Return the [x, y] coordinate for the center point of the cell that contains the specified text.  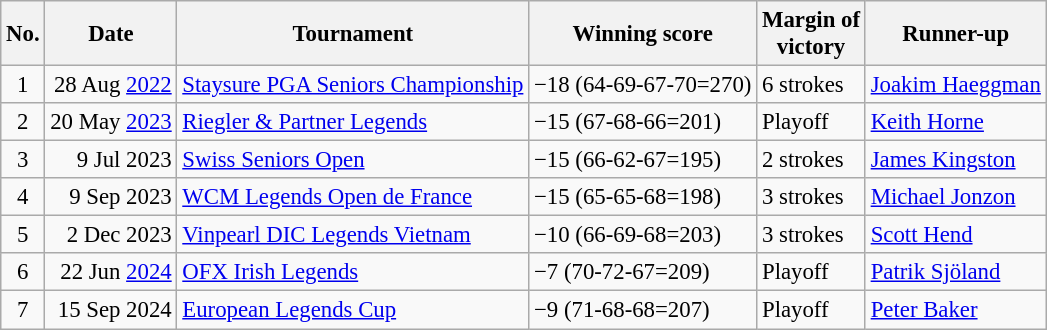
Patrik Sjöland [956, 273]
Tournament [353, 34]
−18 (64-69-67-70=270) [643, 85]
Staysure PGA Seniors Championship [353, 85]
−10 (66-69-68=203) [643, 235]
6 [23, 273]
20 May 2023 [111, 122]
6 strokes [812, 85]
Margin ofvictory [812, 34]
Scott Hend [956, 235]
−7 (70-72-67=209) [643, 273]
Joakim Haeggman [956, 85]
−15 (66-62-67=195) [643, 160]
OFX Irish Legends [353, 273]
Keith Horne [956, 122]
Swiss Seniors Open [353, 160]
22 Jun 2024 [111, 273]
−15 (65-65-68=198) [643, 197]
3 [23, 160]
Riegler & Partner Legends [353, 122]
9 Jul 2023 [111, 160]
Michael Jonzon [956, 197]
2 Dec 2023 [111, 235]
28 Aug 2022 [111, 85]
Peter Baker [956, 310]
European Legends Cup [353, 310]
4 [23, 197]
1 [23, 85]
WCM Legends Open de France [353, 197]
5 [23, 235]
Date [111, 34]
−9 (71-68-68=207) [643, 310]
Winning score [643, 34]
No. [23, 34]
2 strokes [812, 160]
James Kingston [956, 160]
Runner-up [956, 34]
7 [23, 310]
2 [23, 122]
9 Sep 2023 [111, 197]
−15 (67-68-66=201) [643, 122]
Vinpearl DIC Legends Vietnam [353, 235]
15 Sep 2024 [111, 310]
